Return the (x, y) coordinate for the center point of the cell that contains the specified text.  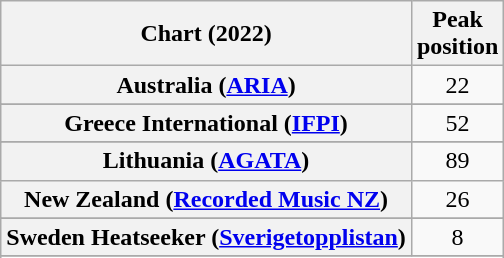
Greece International (IFPI) (206, 123)
22 (457, 85)
52 (457, 123)
New Zealand (Recorded Music NZ) (206, 199)
89 (457, 161)
Australia (ARIA) (206, 85)
Sweden Heatseeker (Sverigetopplistan) (206, 237)
Lithuania (AGATA) (206, 161)
8 (457, 237)
Peakposition (457, 34)
26 (457, 199)
Chart (2022) (206, 34)
